Provide the [X, Y] coordinate of the cell's center where the given text is located.  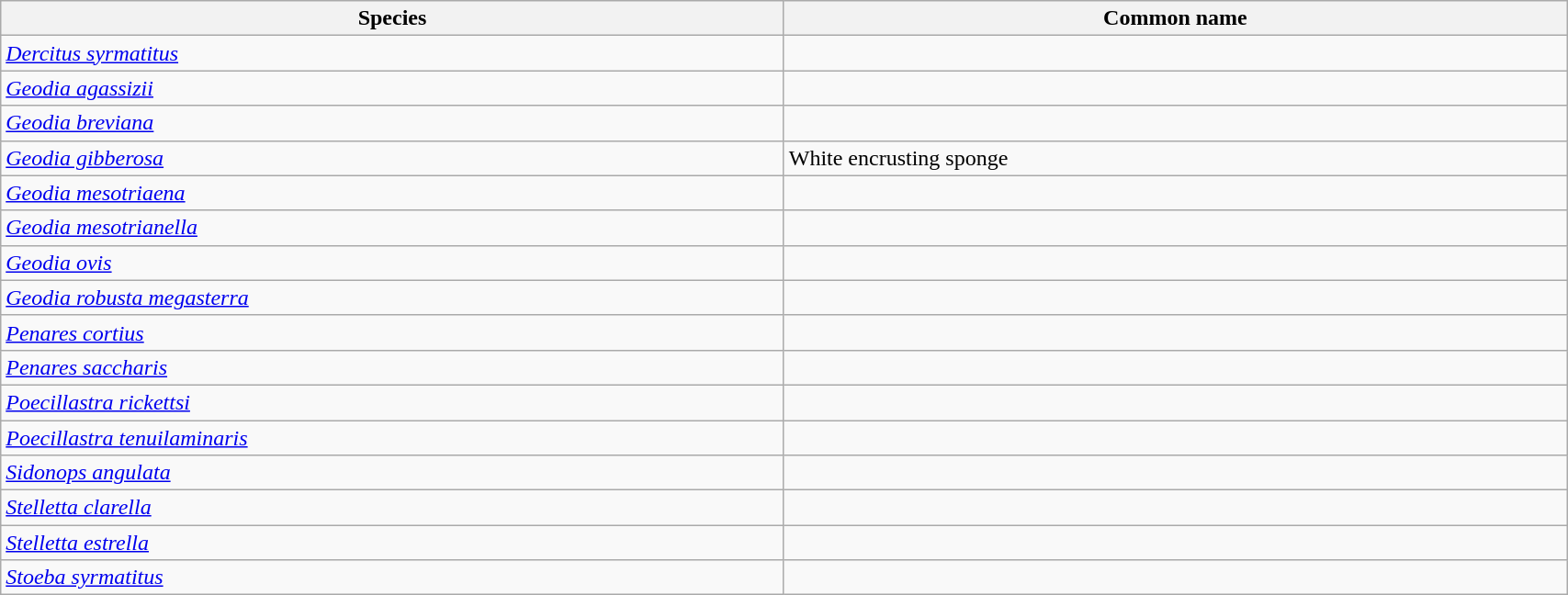
Sidonops angulata [392, 473]
Common name [1175, 18]
Penares saccharis [392, 367]
Penares cortius [392, 332]
Geodia agassizii [392, 88]
Geodia robusta megasterra [392, 297]
Geodia mesotriaena [392, 193]
Geodia gibberosa [392, 158]
Poecillastra rickettsi [392, 402]
Poecillastra tenuilaminaris [392, 438]
Geodia ovis [392, 263]
Geodia breviana [392, 123]
Geodia mesotrianella [392, 228]
Stelletta clarella [392, 508]
Dercitus syrmatitus [392, 53]
Stelletta estrella [392, 543]
White encrusting sponge [1175, 158]
Species [392, 18]
Stoeba syrmatitus [392, 578]
